From the cell containing the given text, extract its center point as (x, y) coordinate. 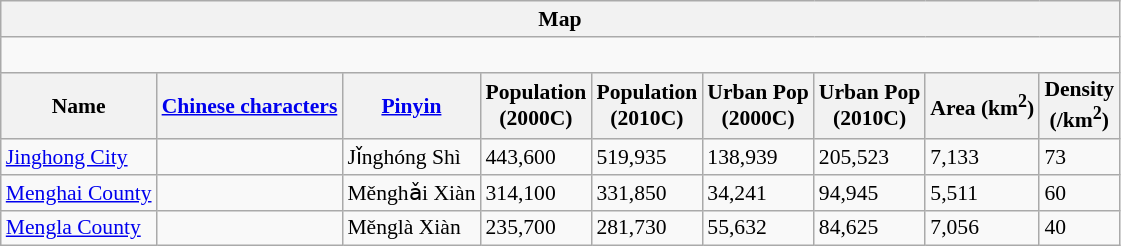
Density(/km2) (1079, 106)
Měnghǎi Xiàn (411, 193)
Urban Pop(2000C) (758, 106)
138,939 (758, 157)
519,935 (646, 157)
7,056 (982, 228)
331,850 (646, 193)
40 (1079, 228)
205,523 (870, 157)
Mengla County (79, 228)
281,730 (646, 228)
55,632 (758, 228)
5,511 (982, 193)
7,133 (982, 157)
Měnglà Xiàn (411, 228)
Chinese characters (250, 106)
Pinyin (411, 106)
443,600 (536, 157)
60 (1079, 193)
Jǐnghóng Shì (411, 157)
Urban Pop(2010C) (870, 106)
84,625 (870, 228)
Jinghong City (79, 157)
Menghai County (79, 193)
314,100 (536, 193)
Area (km2) (982, 106)
235,700 (536, 228)
94,945 (870, 193)
Map (560, 19)
Population(2000C) (536, 106)
Name (79, 106)
Population(2010C) (646, 106)
34,241 (758, 193)
73 (1079, 157)
